Capture the cell that displays the provided text and extract its [X, Y] central coordinate. 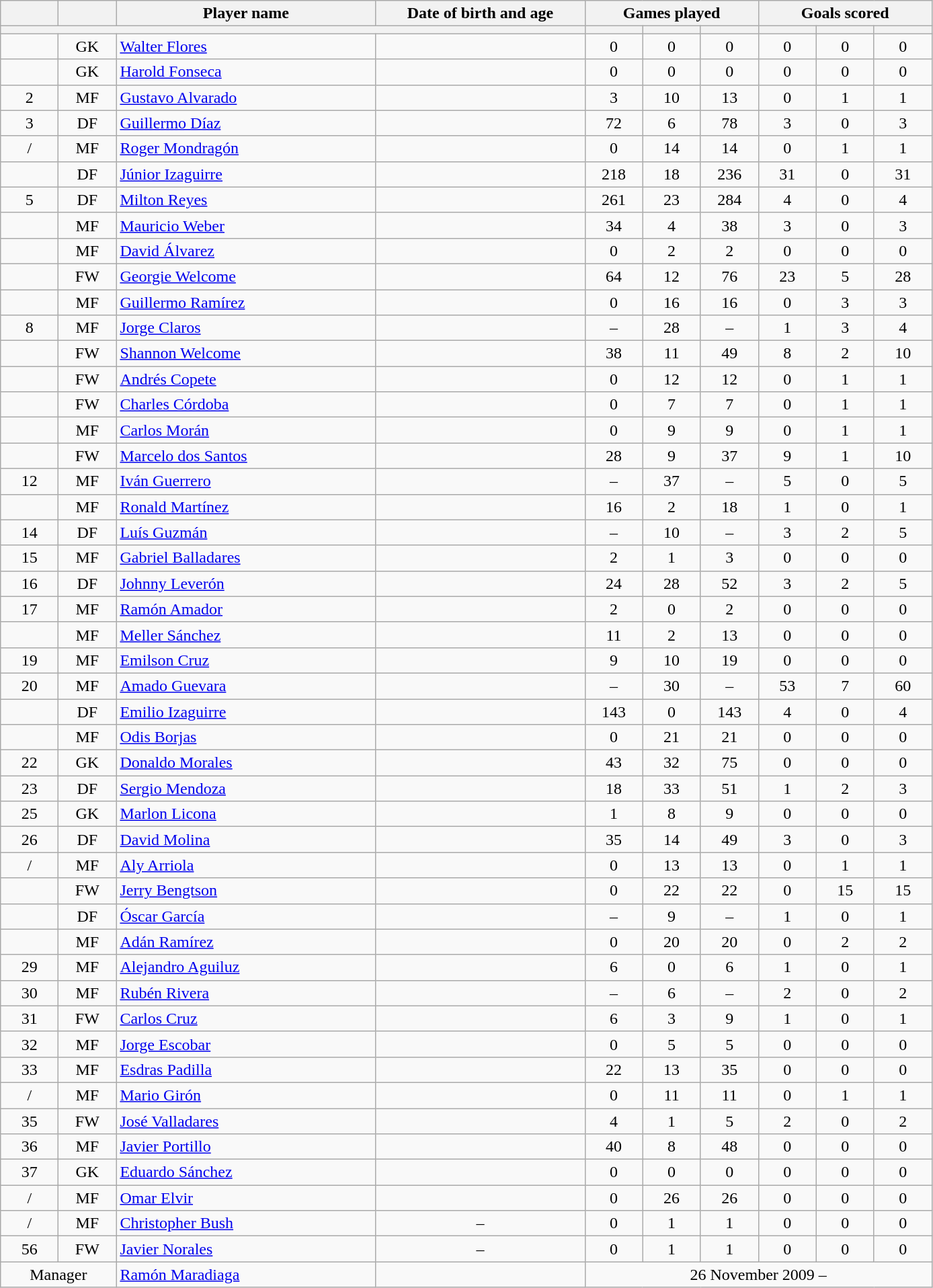
Ramón Maradiaga [246, 1275]
Emilson Cruz [246, 660]
Meller Sánchez [246, 635]
Mauricio Weber [246, 225]
Aly Arriola [246, 865]
72 [614, 123]
Jorge Escobar [246, 1044]
Harold Fonseca [246, 72]
Odis Borjas [246, 737]
Guillermo Ramírez [246, 302]
34 [614, 225]
52 [729, 583]
284 [729, 200]
José Valladares [246, 1121]
Gabriel Balladares [246, 558]
Marlon Licona [246, 814]
Walter Flores [246, 46]
Games played [672, 13]
40 [614, 1147]
24 [614, 583]
Javier Portillo [246, 1147]
Player name [246, 13]
David Álvarez [246, 251]
78 [729, 123]
Óscar García [246, 916]
29 [30, 967]
Javier Norales [246, 1249]
Emilio Izaguirre [246, 712]
Carlos Morán [246, 430]
26 November 2009 – [758, 1275]
Date of birth and age [480, 13]
Sergio Mendoza [246, 789]
Marcelo dos Santos [246, 456]
Johnny Leverón [246, 583]
53 [787, 686]
218 [614, 174]
Shannon Welcome [246, 354]
Ronald Martínez [246, 507]
Jorge Claros [246, 328]
Eduardo Sánchez [246, 1172]
Christopher Bush [246, 1223]
Charles Córdoba [246, 405]
75 [729, 763]
Omar Elvir [246, 1198]
David Molina [246, 840]
Adán Ramírez [246, 942]
Milton Reyes [246, 200]
48 [729, 1147]
56 [30, 1249]
Jerry Bengtson [246, 891]
Iván Guerrero [246, 481]
60 [903, 686]
Alejandro Aguiluz [246, 967]
236 [729, 174]
Goals scored [845, 13]
Esdras Padilla [246, 1070]
17 [30, 609]
51 [729, 789]
Georgie Welcome [246, 276]
Donaldo Morales [246, 763]
Guillermo Díaz [246, 123]
Mario Girón [246, 1095]
Manager [58, 1275]
Amado Guevara [246, 686]
261 [614, 200]
Roger Mondragón [246, 149]
Ramón Amador [246, 609]
Luís Guzmán [246, 532]
43 [614, 763]
Andrés Copete [246, 379]
64 [614, 276]
36 [30, 1147]
76 [729, 276]
25 [30, 814]
Rubén Rivera [246, 993]
Gustavo Alvarado [246, 97]
Carlos Cruz [246, 1018]
Júnior Izaguirre [246, 174]
